Find where the given text appears and provide that cell's center as (X, Y) coordinate. 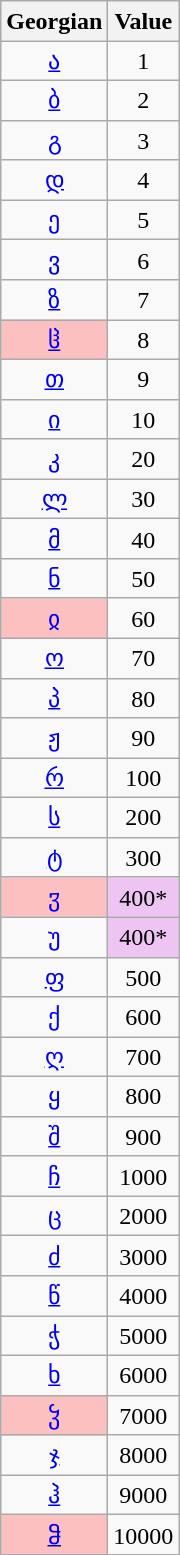
ო (54, 658)
უ (54, 937)
900 (144, 1136)
9 (144, 379)
70 (144, 658)
ჱ (54, 340)
ზ (54, 300)
6000 (144, 1375)
1 (144, 61)
გ (54, 140)
700 (144, 1057)
5 (144, 220)
4000 (144, 1296)
დ (54, 180)
ჟ (54, 738)
ლ (54, 499)
7 (144, 300)
40 (144, 539)
60 (144, 618)
ჰ (54, 1495)
ს (54, 818)
90 (144, 738)
ღ (54, 1057)
80 (144, 698)
800 (144, 1097)
10 (144, 419)
ნ (54, 579)
პ (54, 698)
წ (54, 1296)
ჯ (54, 1455)
200 (144, 818)
3 (144, 140)
9000 (144, 1495)
ქ (54, 1017)
ხ (54, 1375)
ჭ (54, 1336)
20 (144, 459)
100 (144, 778)
ძ (54, 1256)
ი (54, 419)
2 (144, 100)
Georgian (54, 21)
ე (54, 220)
1000 (144, 1176)
კ (54, 459)
600 (144, 1017)
7000 (144, 1415)
500 (144, 977)
ბ (54, 100)
ვ (54, 260)
ფ (54, 977)
ჳ (54, 897)
3000 (144, 1256)
ჩ (54, 1176)
თ (54, 379)
10000 (144, 1535)
ტ (54, 857)
6 (144, 260)
300 (144, 857)
4 (144, 180)
რ (54, 778)
ჲ (54, 618)
ჴ (54, 1415)
მ (54, 539)
ყ (54, 1097)
50 (144, 579)
Value (144, 21)
2000 (144, 1216)
შ (54, 1136)
8 (144, 340)
5000 (144, 1336)
ა (54, 61)
ც (54, 1216)
8000 (144, 1455)
30 (144, 499)
ჵ (54, 1535)
